Search for the cell housing the specified text and yield its [X, Y] center coordinate. 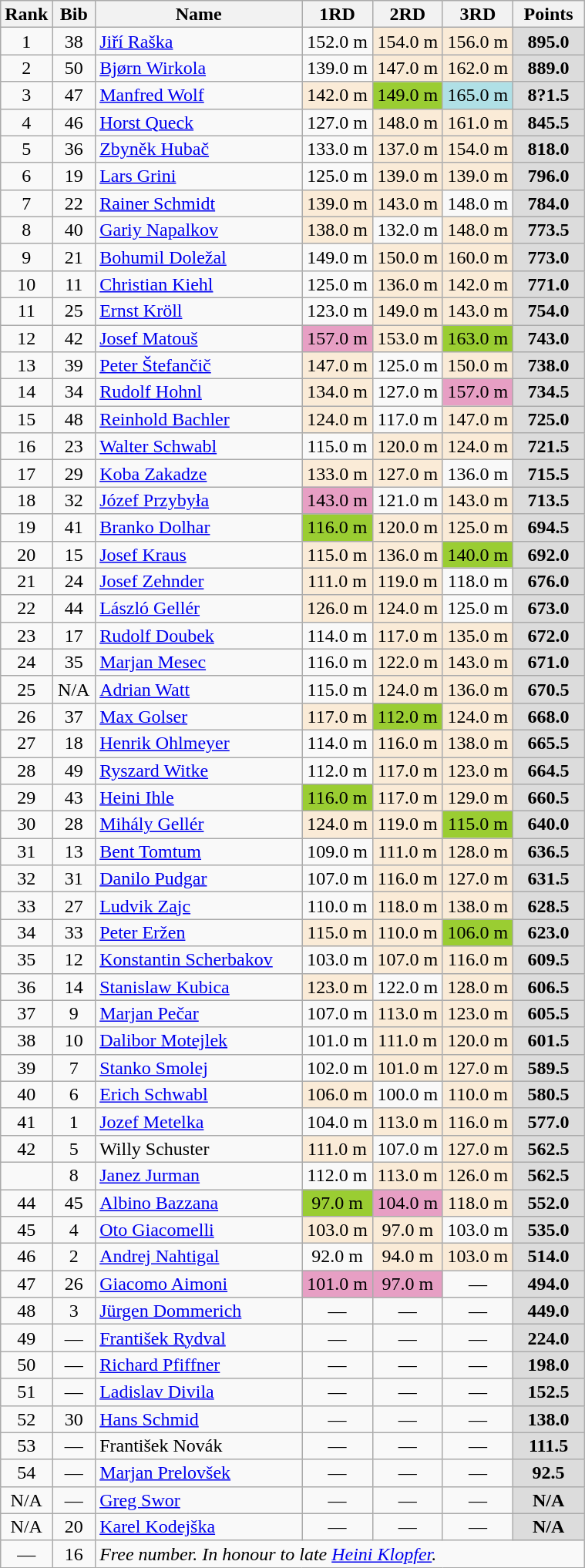
449.0 [549, 1311]
628.5 [549, 906]
636.5 [549, 852]
Josef Kraus [199, 555]
580.5 [549, 1094]
Lars Grini [199, 176]
660.5 [549, 798]
721.5 [549, 447]
Erich Schwabl [199, 1094]
Reinhold Bachler [199, 419]
Horst Queck [199, 122]
3RD [478, 14]
Andrej Nahtigal [199, 1257]
Marjan Pečar [199, 1014]
156.0 m [478, 42]
771.0 [549, 284]
Danilo Pudgar [199, 878]
Peter Eržen [199, 932]
Points [549, 14]
134.0 m [338, 393]
52 [26, 1419]
László Gellér [199, 609]
Jozef Metelka [199, 1122]
161.0 m [478, 122]
494.0 [549, 1284]
51 [26, 1392]
1RD [338, 14]
664.5 [549, 771]
Bib [74, 14]
609.5 [549, 960]
601.5 [549, 1040]
198.0 [549, 1365]
43 [74, 798]
713.5 [549, 501]
Richard Pfiffner [199, 1365]
Koba Zakadze [199, 473]
162.0 m [478, 68]
Dalibor Motejlek [199, 1040]
54 [26, 1473]
Adrian Watt [199, 689]
606.5 [549, 986]
773.0 [549, 257]
Jürgen Dommerich [199, 1311]
109.0 m [338, 852]
Ryszard Witke [199, 771]
165.0 m [478, 96]
121.0 m [407, 501]
Rudolf Doubek [199, 635]
Rainer Schmidt [199, 203]
895.0 [549, 42]
605.5 [549, 1014]
631.5 [549, 878]
692.0 [549, 555]
129.0 m [478, 798]
Marjan Prelovšek [199, 1473]
514.0 [549, 1257]
Ernst Kröll [199, 311]
Hans Schmid [199, 1419]
734.5 [549, 393]
577.0 [549, 1122]
Janez Jurman [199, 1176]
Stanislaw Kubica [199, 986]
224.0 [549, 1338]
Mihály Gellér [199, 824]
152.0 m [338, 42]
738.0 [549, 365]
671.0 [549, 663]
845.5 [549, 122]
773.5 [549, 230]
153.0 m [407, 339]
140.0 m [478, 555]
Josef Zehnder [199, 581]
Oto Giacomelli [199, 1230]
725.0 [549, 419]
Ladislav Divila [199, 1392]
160.0 m [478, 257]
Konstantin Scherbakov [199, 960]
Greg Swor [199, 1499]
676.0 [549, 581]
8?1.5 [549, 96]
889.0 [549, 68]
668.0 [549, 717]
Bjørn Wirkola [199, 68]
623.0 [549, 932]
640.0 [549, 824]
Bohumil Doležal [199, 257]
135.0 m [478, 635]
Name [199, 14]
152.5 [549, 1392]
589.5 [549, 1068]
665.5 [549, 743]
92.5 [549, 1473]
Willy Schuster [199, 1148]
Walter Schwabl [199, 447]
Heini Ihle [199, 798]
673.0 [549, 609]
Josef Matouš [199, 339]
Manfred Wolf [199, 96]
Giacomo Aimoni [199, 1284]
Peter Štefančič [199, 365]
František Rydval [199, 1338]
138.0 [549, 1419]
694.5 [549, 527]
163.0 m [478, 339]
100.0 m [407, 1094]
818.0 [549, 149]
Christian Kiehl [199, 284]
715.5 [549, 473]
102.0 m [338, 1068]
František Novák [199, 1445]
Bent Tomtum [199, 852]
535.0 [549, 1230]
Rudolf Hohnl [199, 393]
94.0 m [407, 1257]
53 [26, 1445]
Henrik Ohlmeyer [199, 743]
Karel Kodejška [199, 1527]
137.0 m [407, 149]
Albino Bazzana [199, 1204]
743.0 [549, 339]
754.0 [549, 311]
132.0 m [407, 230]
Free number. In honour to late Heini Klopfer. [340, 1553]
Ludvik Zajc [199, 906]
552.0 [549, 1204]
Marjan Mesec [199, 663]
Gariy Napalkov [199, 230]
Max Golser [199, 717]
Stanko Smolej [199, 1068]
Zbyněk Hubač [199, 149]
Branko Dolhar [199, 527]
670.5 [549, 689]
92.0 m [338, 1257]
Jiří Raška [199, 42]
Józef Przybyła [199, 501]
111.5 [549, 1445]
784.0 [549, 203]
796.0 [549, 176]
2RD [407, 14]
Rank [26, 14]
672.0 [549, 635]
